From the cell containing the given text, extract its center point as (X, Y) coordinate. 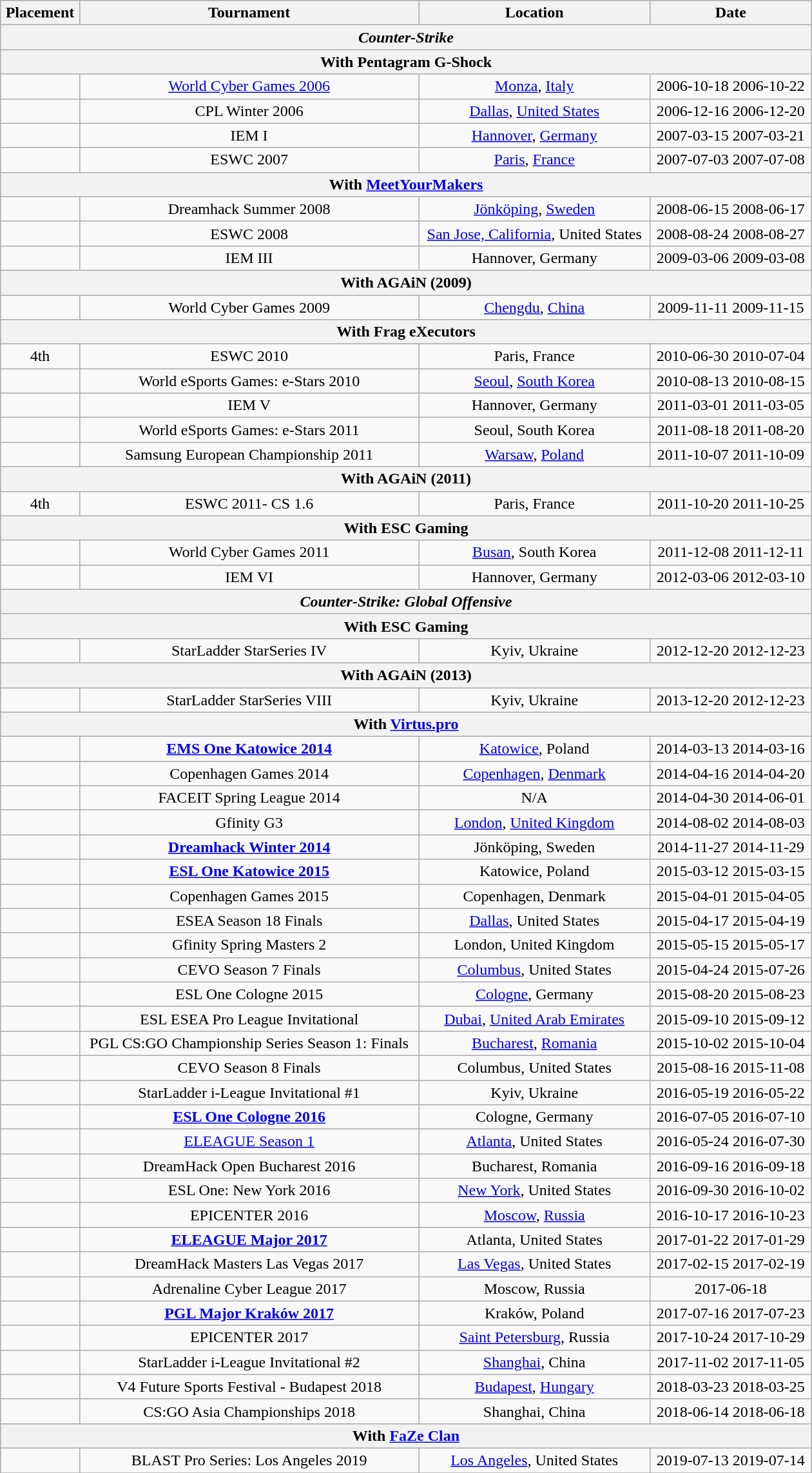
2016-05-19 2016-05-22 (731, 1093)
2014-08-02 2014-08-03 (731, 823)
Dreamhack Winter 2014 (249, 847)
Las Vegas, United States (534, 1264)
2012-12-20 2012-12-23 (731, 650)
2014-11-27 2014-11-29 (731, 847)
World Cyber Games 2009 (249, 307)
With Pentagram G-Shock (406, 62)
Date (731, 13)
CPL Winter 2006 (249, 111)
Copenhagen Games 2014 (249, 774)
ESL ESEA Pro League Invitational (249, 1019)
Los Angeles, United States (534, 1460)
DreamHack Masters Las Vegas 2017 (249, 1264)
CS:GO Asia Championships 2018 (249, 1411)
FACEIT Spring League 2014 (249, 798)
2017-06-18 (731, 1289)
Location (534, 13)
Monza, Italy (534, 86)
2017-11-02 2017-11-05 (731, 1362)
2011-10-20 2011-10-25 (731, 503)
Copenhagen Games 2015 (249, 896)
With Frag eXecutors (406, 332)
2015-04-17 2015-04-19 (731, 921)
2009-11-11 2009-11-15 (731, 307)
StarLadder StarSeries VIII (249, 699)
ESL One Cologne 2015 (249, 994)
ESWC 2007 (249, 160)
2016-07-05 2016-07-10 (731, 1117)
With AGAiN (2013) (406, 675)
New York, United States (534, 1191)
Tournament (249, 13)
PGL CS:GO Championship Series Season 1: Finals (249, 1043)
PGL Major Kraków 2017 (249, 1313)
World Cyber Games 2011 (249, 552)
2017-10-24 2017-10-29 (731, 1338)
2017-02-15 2017-02-19 (731, 1264)
ELEAGUE Season 1 (249, 1142)
CEVO Season 7 Finals (249, 970)
San Jose, California, United States (534, 233)
2006-10-18 2006-10-22 (731, 86)
2009-03-06 2009-03-08 (731, 258)
Saint Petersburg, Russia (534, 1338)
Dubai, United Arab Emirates (534, 1019)
EPICENTER 2017 (249, 1338)
2014-03-13 2014-03-16 (731, 749)
IEM III (249, 258)
Placement (40, 13)
V4 Future Sports Festival - Budapest 2018 (249, 1387)
2007-07-03 2007-07-08 (731, 160)
StarLadder i-League Invitational #2 (249, 1362)
DreamHack Open Bucharest 2016 (249, 1166)
2017-01-22 2017-01-29 (731, 1240)
2016-09-30 2016-10-02 (731, 1191)
2015-03-12 2015-03-15 (731, 872)
BLAST Pro Series: Los Angeles 2019 (249, 1460)
2015-10-02 2015-10-04 (731, 1043)
Samsung European Championship 2011 (249, 454)
2016-09-16 2016-09-18 (731, 1166)
With FaZe Clan (406, 1436)
Gfinity Spring Masters 2 (249, 945)
N/A (534, 798)
2015-08-16 2015-11-08 (731, 1068)
With AGAiN (2011) (406, 479)
2010-06-30 2010-07-04 (731, 356)
With AGAiN (2009) (406, 282)
World Cyber Games 2006 (249, 86)
2015-05-15 2015-05-17 (731, 945)
ESWC 2008 (249, 233)
2016-05-24 2016-07-30 (731, 1142)
ESL One: New York 2016 (249, 1191)
2015-04-24 2015-07-26 (731, 970)
2016-10-17 2016-10-23 (731, 1215)
2008-08-24 2008-08-27 (731, 233)
Counter-Strike (406, 37)
2013-12-20 2012-12-23 (731, 699)
2008-06-15 2008-06-17 (731, 209)
ESWC 2010 (249, 356)
2007-03-15 2007-03-21 (731, 135)
ESEA Season 18 Finals (249, 921)
2017-07-16 2017-07-23 (731, 1313)
Adrenaline Cyber League 2017 (249, 1289)
EPICENTER 2016 (249, 1215)
2006-12-16 2006-12-20 (731, 111)
CEVO Season 8 Finals (249, 1068)
IEM V (249, 405)
Gfinity G3 (249, 823)
2011-08-18 2011-08-20 (731, 430)
ESL One Katowice 2015 (249, 872)
With Virtus.pro (406, 725)
2011-12-08 2011-12-11 (731, 552)
2018-03-23 2018-03-25 (731, 1387)
Budapest, Hungary (534, 1387)
Counter-Strike: Global Offensive (406, 601)
StarLadder StarSeries IV (249, 650)
EMS One Katowice 2014 (249, 749)
Chengdu, China (534, 307)
Busan, South Korea (534, 552)
IEM VI (249, 577)
2018-06-14 2018-06-18 (731, 1411)
ESL One Cologne 2016 (249, 1117)
2015-09-10 2015-09-12 (731, 1019)
2015-08-20 2015-08-23 (731, 994)
With MeetYourMakers (406, 184)
ELEAGUE Major 2017 (249, 1240)
StarLadder i-League Invitational #1 (249, 1093)
IEM I (249, 135)
World eSports Games: e-Stars 2010 (249, 381)
Dreamhack Summer 2008 (249, 209)
2012-03-06 2012-03-10 (731, 577)
2014-04-30 2014-06-01 (731, 798)
ESWC 2011- CS 1.6 (249, 503)
World eSports Games: e-Stars 2011 (249, 430)
Warsaw, Poland (534, 454)
2015-04-01 2015-04-05 (731, 896)
2019-07-13 2019-07-14 (731, 1460)
Kraków, Poland (534, 1313)
2010-08-13 2010-08-15 (731, 381)
2014-04-16 2014-04-20 (731, 774)
2011-03-01 2011-03-05 (731, 405)
2011-10-07 2011-10-09 (731, 454)
